Scan for the cell matching the given text and deliver its [X, Y] coordinate at center. 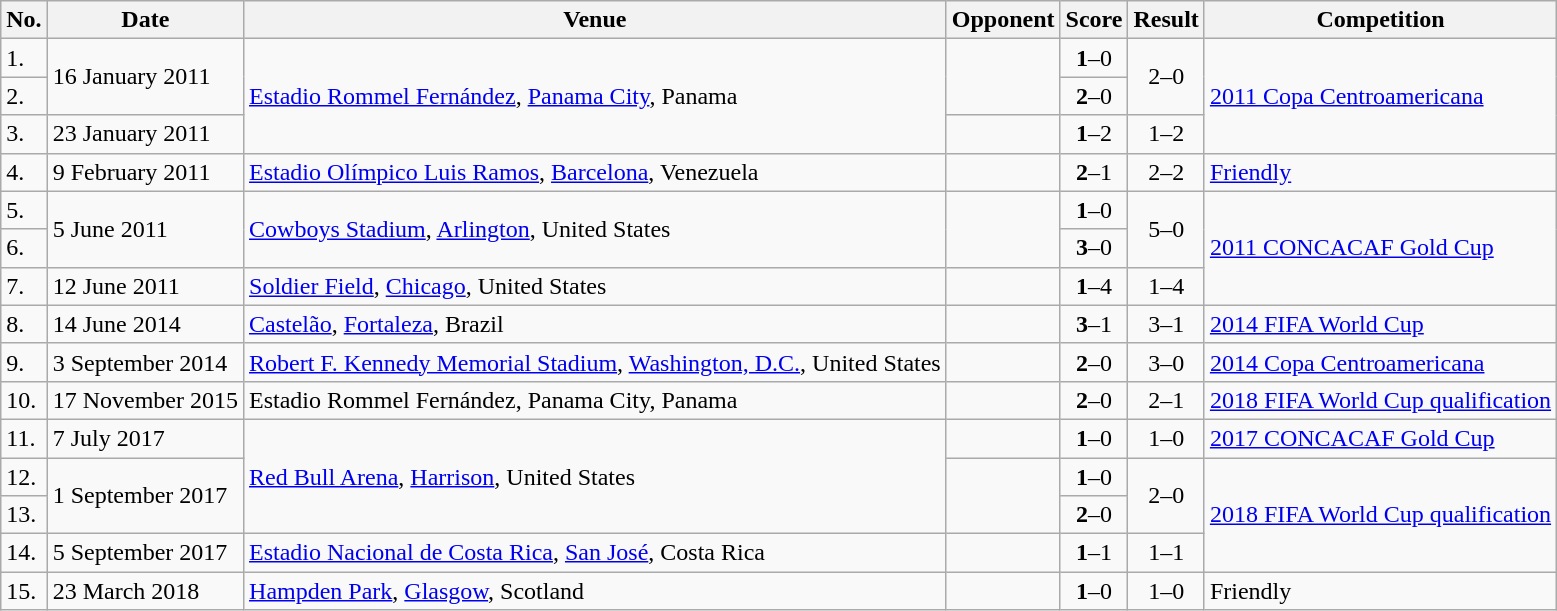
Red Bull Arena, Harrison, United States [596, 476]
10. [24, 400]
11. [24, 438]
Result [1166, 20]
Castelão, Fortaleza, Brazil [596, 324]
8. [24, 324]
4. [24, 172]
Opponent [1003, 20]
1. [24, 58]
2. [24, 96]
2011 Copa Centroamericana [1380, 96]
14. [24, 553]
12 June 2011 [145, 286]
No. [24, 20]
2014 FIFA World Cup [1380, 324]
5. [24, 210]
6. [24, 248]
2011 CONCACAF Gold Cup [1380, 248]
Hampden Park, Glasgow, Scotland [596, 591]
Estadio Olímpico Luis Ramos, Barcelona, Venezuela [596, 172]
Estadio Nacional de Costa Rica, San José, Costa Rica [596, 553]
Score [1094, 20]
7 July 2017 [145, 438]
5 June 2011 [145, 229]
23 January 2011 [145, 134]
3. [24, 134]
5 September 2017 [145, 553]
Venue [596, 20]
23 March 2018 [145, 591]
5–0 [1166, 229]
7. [24, 286]
2017 CONCACAF Gold Cup [1380, 438]
2014 Copa Centroamericana [1380, 362]
Robert F. Kennedy Memorial Stadium, Washington, D.C., United States [596, 362]
13. [24, 515]
16 January 2011 [145, 77]
3 September 2014 [145, 362]
12. [24, 477]
1 September 2017 [145, 496]
9 February 2011 [145, 172]
15. [24, 591]
9. [24, 362]
Soldier Field, Chicago, United States [596, 286]
2–2 [1166, 172]
Cowboys Stadium, Arlington, United States [596, 229]
Competition [1380, 20]
17 November 2015 [145, 400]
Date [145, 20]
14 June 2014 [145, 324]
